Locate the cell with the specified text and output its [X, Y] center coordinate. 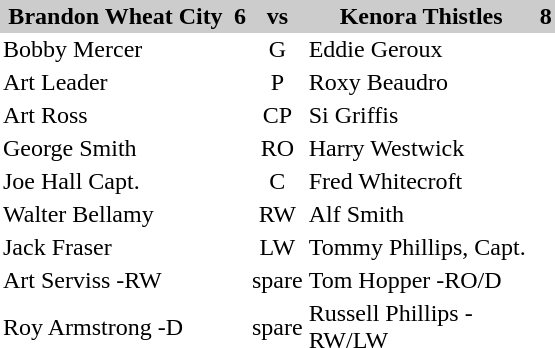
Art Serviss -RW [116, 280]
Brandon Wheat City [116, 16]
Tommy Phillips, Capt. [422, 248]
spare [278, 280]
Art Ross [116, 116]
Harry Westwick [422, 148]
Eddie Geroux [422, 50]
Jack Fraser [116, 248]
Walter Bellamy [116, 214]
CP [278, 116]
Tom Hopper -RO/D [422, 280]
Art Leader [116, 82]
8 [546, 16]
P [278, 82]
G [278, 50]
Fred Whitecroft [422, 182]
Alf Smith [422, 214]
6 [240, 16]
Roxy Beaudro [422, 82]
vs [278, 16]
RW [278, 214]
Bobby Mercer [116, 50]
RO [278, 148]
Si Griffis [422, 116]
George Smith [116, 148]
LW [278, 248]
Joe Hall Capt. [116, 182]
Kenora Thistles [422, 16]
C [278, 182]
